Pinpoint the cell where the given text exists, returning its (X, Y) midpoint coordinate. 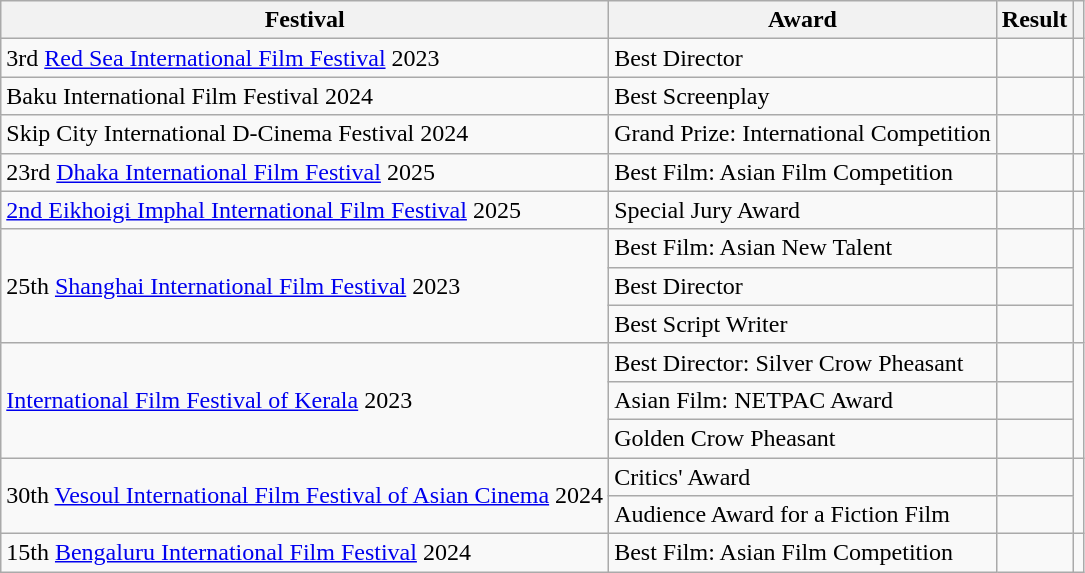
25th Shanghai International Film Festival 2023 (305, 286)
Baku International Film Festival 2024 (305, 96)
Best Script Writer (803, 324)
Festival (305, 20)
23rd Dhaka International Film Festival 2025 (305, 172)
Best Director: Silver Crow Pheasant (803, 362)
Skip City International D-Cinema Festival 2024 (305, 134)
Golden Crow Pheasant (803, 438)
Grand Prize: International Competition (803, 134)
Award (803, 20)
Audience Award for a Fiction Film (803, 515)
Best Film: Asian New Talent (803, 248)
Best Screenplay (803, 96)
Result (1034, 20)
Special Jury Award (803, 210)
Asian Film: NETPAC Award (803, 400)
International Film Festival of Kerala 2023 (305, 400)
Critics' Award (803, 477)
15th Bengaluru International Film Festival 2024 (305, 553)
2nd Eikhoigi Imphal International Film Festival 2025 (305, 210)
30th Vesoul International Film Festival of Asian Cinema 2024 (305, 496)
3rd Red Sea International Film Festival 2023 (305, 58)
